Locate the cell with the specified text and output its [X, Y] center coordinate. 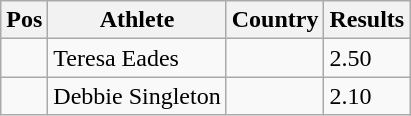
Athlete [137, 20]
Country [275, 20]
Teresa Eades [137, 58]
Results [367, 20]
Debbie Singleton [137, 96]
2.10 [367, 96]
Pos [24, 20]
2.50 [367, 58]
